Capture the cell that displays the provided text and extract its (x, y) central coordinate. 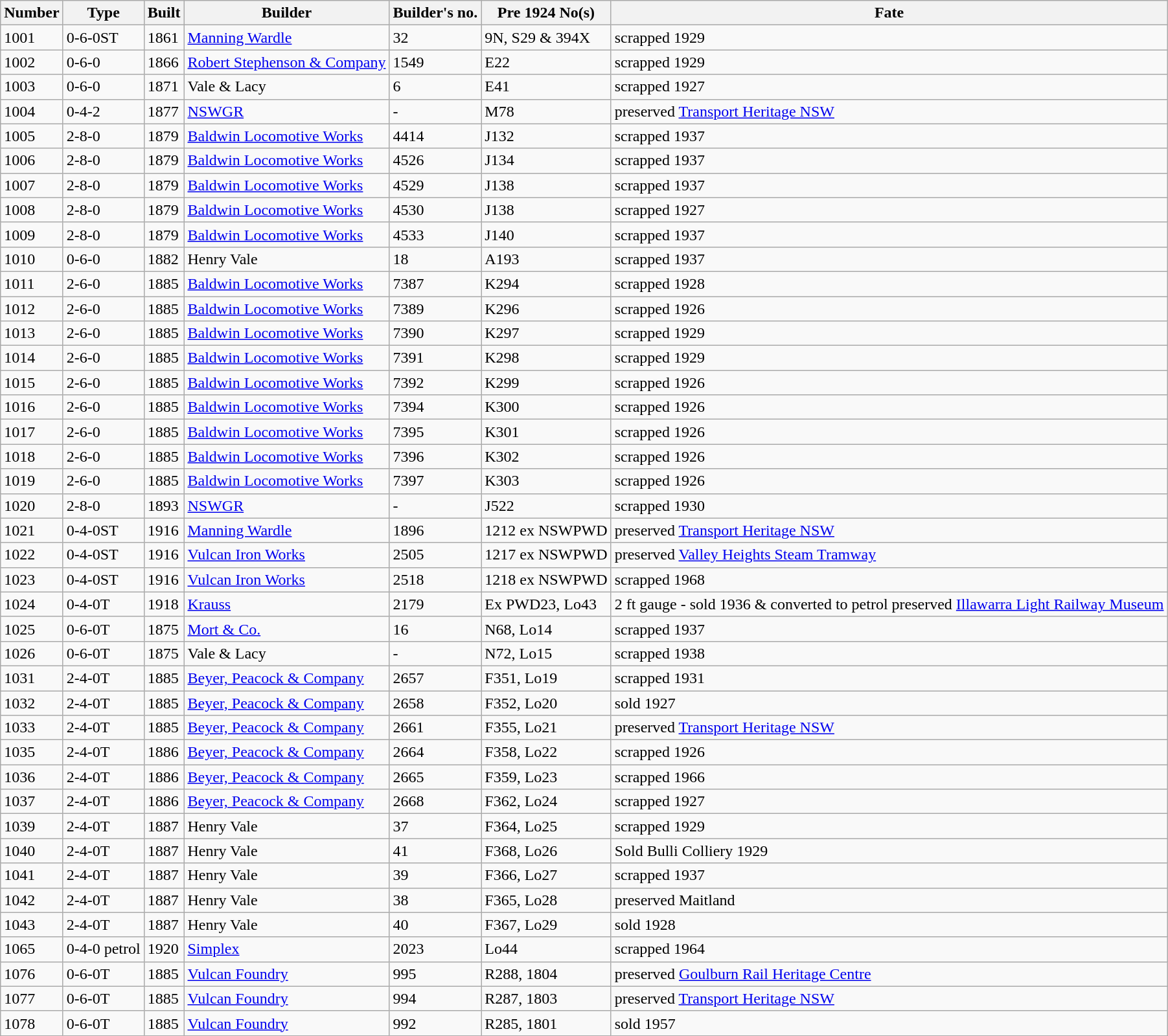
Builder's no. (435, 13)
37 (435, 826)
2179 (435, 604)
R287, 1803 (546, 998)
9N, S29 & 394X (546, 38)
Type (104, 13)
1217 ex NSWPWD (546, 555)
7394 (435, 407)
Built (164, 13)
2657 (435, 678)
1041 (32, 875)
K298 (546, 358)
J522 (546, 506)
F359, Lo23 (546, 777)
F368, Lo26 (546, 851)
0-4-0 petrol (104, 949)
1037 (32, 802)
J140 (546, 234)
1015 (32, 383)
41 (435, 851)
N68, Lo14 (546, 629)
1003 (32, 87)
2665 (435, 777)
Mort & Co. (286, 629)
1020 (32, 506)
1006 (32, 161)
Robert Stephenson & Company (286, 62)
1040 (32, 851)
Lo44 (546, 949)
N72, Lo15 (546, 653)
J132 (546, 136)
0-4-2 (104, 111)
1920 (164, 949)
1031 (32, 678)
1005 (32, 136)
1017 (32, 432)
preserved Goulburn Rail Heritage Centre (889, 974)
4530 (435, 210)
Builder (286, 13)
32 (435, 38)
1007 (32, 185)
2 ft gauge - sold 1936 & converted to petrol preserved Illawarra Light Railway Museum (889, 604)
40 (435, 925)
preserved Maitland (889, 900)
4414 (435, 136)
Simplex (286, 949)
J134 (546, 161)
F364, Lo25 (546, 826)
F351, Lo19 (546, 678)
1212 ex NSWPWD (546, 530)
38 (435, 900)
1877 (164, 111)
1882 (164, 259)
7390 (435, 333)
K296 (546, 309)
F352, Lo20 (546, 703)
1018 (32, 456)
K303 (546, 481)
1861 (164, 38)
7387 (435, 284)
scrapped 1931 (889, 678)
4529 (435, 185)
1022 (32, 555)
scrapped 1966 (889, 777)
1043 (32, 925)
scrapped 1964 (889, 949)
1077 (32, 998)
E22 (546, 62)
1039 (32, 826)
Pre 1924 No(s) (546, 13)
1218 ex NSWPWD (546, 580)
1078 (32, 1023)
6 (435, 87)
sold 1927 (889, 703)
scrapped 1930 (889, 506)
1026 (32, 653)
F367, Lo29 (546, 925)
1008 (32, 210)
1014 (32, 358)
K294 (546, 284)
7389 (435, 309)
F355, Lo21 (546, 728)
F362, Lo24 (546, 802)
1025 (32, 629)
E41 (546, 87)
1032 (32, 703)
994 (435, 998)
7397 (435, 481)
2658 (435, 703)
1010 (32, 259)
Fate (889, 13)
1065 (32, 949)
2661 (435, 728)
Number (32, 13)
1024 (32, 604)
F366, Lo27 (546, 875)
1036 (32, 777)
sold 1957 (889, 1023)
4526 (435, 161)
39 (435, 875)
1871 (164, 87)
1001 (32, 38)
1893 (164, 506)
2505 (435, 555)
0-4-0T (104, 604)
A193 (546, 259)
1076 (32, 974)
preserved Valley Heights Steam Tramway (889, 555)
1016 (32, 407)
1866 (164, 62)
K301 (546, 432)
M78 (546, 111)
1002 (32, 62)
2664 (435, 752)
1035 (32, 752)
1896 (435, 530)
R288, 1804 (546, 974)
sold 1928 (889, 925)
18 (435, 259)
1019 (32, 481)
1021 (32, 530)
1013 (32, 333)
7396 (435, 456)
scrapped 1938 (889, 653)
7391 (435, 358)
F365, Lo28 (546, 900)
2518 (435, 580)
Ex PWD23, Lo43 (546, 604)
1023 (32, 580)
scrapped 1928 (889, 284)
1549 (435, 62)
K297 (546, 333)
K302 (546, 456)
2023 (435, 949)
4533 (435, 234)
1033 (32, 728)
1011 (32, 284)
16 (435, 629)
Krauss (286, 604)
K300 (546, 407)
2668 (435, 802)
Sold Bulli Colliery 1929 (889, 851)
1009 (32, 234)
R285, 1801 (546, 1023)
1042 (32, 900)
992 (435, 1023)
7395 (435, 432)
scrapped 1968 (889, 580)
F358, Lo22 (546, 752)
1004 (32, 111)
1918 (164, 604)
0-6-0ST (104, 38)
K299 (546, 383)
995 (435, 974)
7392 (435, 383)
1012 (32, 309)
